Provide the [X, Y] coordinate of the cell's center where the given text is located.  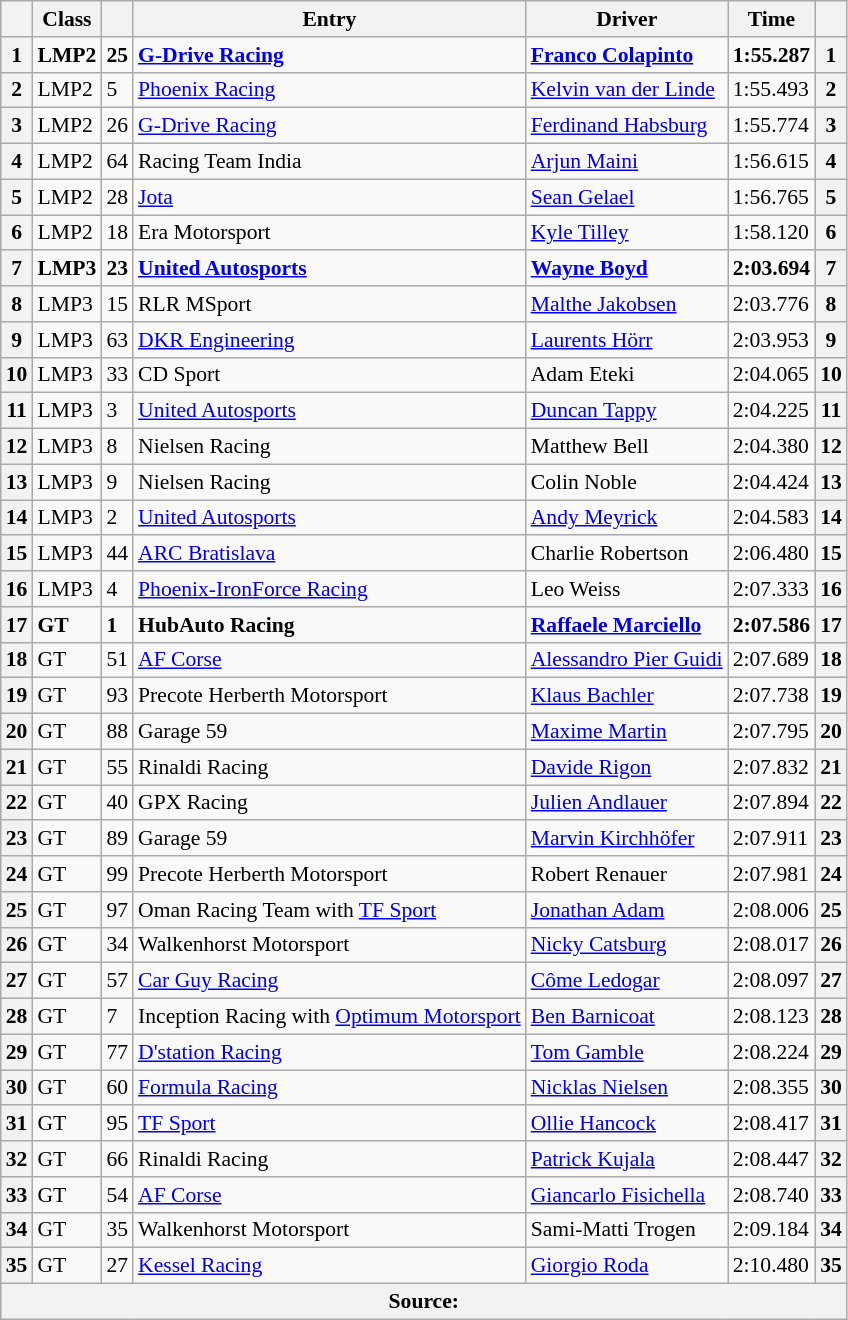
Nicky Catsburg [627, 945]
2:07.911 [772, 839]
ARC Bratislava [330, 554]
Julien Andlauer [627, 803]
Kessel Racing [330, 1266]
Leo Weiss [627, 589]
2:04.583 [772, 518]
Laurents Hörr [627, 340]
Alessandro Pier Guidi [627, 660]
1:55.774 [772, 126]
77 [117, 1052]
Oman Racing Team with TF Sport [330, 910]
Nicklas Nielsen [627, 1088]
RLR MSport [330, 304]
55 [117, 767]
Time [772, 19]
2:03.776 [772, 304]
57 [117, 981]
93 [117, 696]
60 [117, 1088]
1:56.765 [772, 197]
Formula Racing [330, 1088]
Kelvin van der Linde [627, 90]
Tom Gamble [627, 1052]
2:07.981 [772, 874]
Entry [330, 19]
2:07.738 [772, 696]
Ferdinand Habsburg [627, 126]
Sami-Matti Trogen [627, 1230]
51 [117, 660]
88 [117, 732]
63 [117, 340]
Klaus Bachler [627, 696]
2:10.480 [772, 1266]
Driver [627, 19]
2:04.225 [772, 411]
97 [117, 910]
Raffaele Marciello [627, 625]
2:08.006 [772, 910]
Class [66, 19]
Ben Barnicoat [627, 1017]
Source: [424, 1302]
95 [117, 1124]
2:08.224 [772, 1052]
Patrick Kujala [627, 1159]
40 [117, 803]
99 [117, 874]
Car Guy Racing [330, 981]
Era Motorsport [330, 233]
DKR Engineering [330, 340]
2:07.586 [772, 625]
Malthe Jakobsen [627, 304]
54 [117, 1195]
Franco Colapinto [627, 55]
Colin Noble [627, 482]
2:07.795 [772, 732]
Phoenix-IronForce Racing [330, 589]
64 [117, 162]
D'station Racing [330, 1052]
1:55.493 [772, 90]
2:06.480 [772, 554]
Duncan Tappy [627, 411]
2:07.832 [772, 767]
Giorgio Roda [627, 1266]
Giancarlo Fisichella [627, 1195]
Jonathan Adam [627, 910]
2:08.097 [772, 981]
2:08.740 [772, 1195]
1:55.287 [772, 55]
2:07.894 [772, 803]
1:56.615 [772, 162]
2:08.017 [772, 945]
2:09.184 [772, 1230]
Arjun Maini [627, 162]
66 [117, 1159]
Marvin Kirchhöfer [627, 839]
GPX Racing [330, 803]
2:07.333 [772, 589]
CD Sport [330, 375]
1:58.120 [772, 233]
Inception Racing with Optimum Motorsport [330, 1017]
2:04.424 [772, 482]
Sean Gelael [627, 197]
2:04.380 [772, 447]
Charlie Robertson [627, 554]
44 [117, 554]
Andy Meyrick [627, 518]
TF Sport [330, 1124]
2:03.694 [772, 269]
Jota [330, 197]
HubAuto Racing [330, 625]
Maxime Martin [627, 732]
Robert Renauer [627, 874]
Côme Ledogar [627, 981]
2:04.065 [772, 375]
Matthew Bell [627, 447]
2:03.953 [772, 340]
2:07.689 [772, 660]
2:08.447 [772, 1159]
Wayne Boyd [627, 269]
89 [117, 839]
Racing Team India [330, 162]
Adam Eteki [627, 375]
2:08.355 [772, 1088]
2:08.417 [772, 1124]
Phoenix Racing [330, 90]
Davide Rigon [627, 767]
2:08.123 [772, 1017]
Kyle Tilley [627, 233]
Ollie Hancock [627, 1124]
